Provide the [X, Y] coordinate of the cell's center where the given text is located.  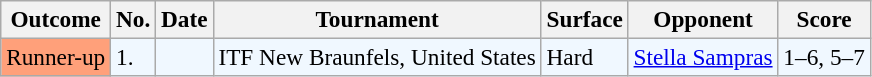
Hard [584, 57]
Surface [584, 19]
1. [134, 57]
ITF New Braunfels, United States [377, 57]
Runner-up [56, 57]
1–6, 5–7 [824, 57]
Score [824, 19]
Stella Sampras [703, 57]
Date [184, 19]
No. [134, 19]
Tournament [377, 19]
Opponent [703, 19]
Outcome [56, 19]
